Output the (X, Y) coordinate of the center of the cell containing the given text.  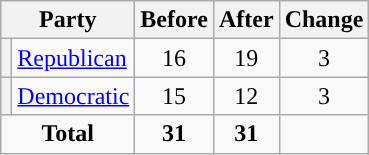
16 (174, 58)
Party (68, 20)
15 (174, 96)
Republican (74, 58)
12 (246, 96)
Change (324, 20)
Total (68, 134)
19 (246, 58)
Before (174, 20)
After (246, 20)
Democratic (74, 96)
